Pinpoint the cell where the given text exists, returning its [x, y] midpoint coordinate. 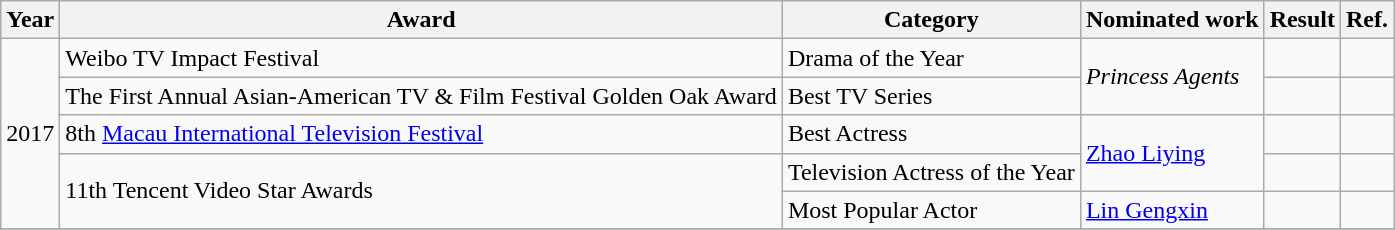
Princess Agents [1172, 77]
The First Annual Asian-American TV & Film Festival Golden Oak Award [422, 96]
Drama of the Year [931, 58]
Nominated work [1172, 20]
Best TV Series [931, 96]
11th Tencent Video Star Awards [422, 191]
Most Popular Actor [931, 210]
Award [422, 20]
Result [1302, 20]
Weibo TV Impact Festival [422, 58]
Television Actress of the Year [931, 172]
Category [931, 20]
2017 [30, 134]
Lin Gengxin [1172, 210]
8th Macau International Television Festival [422, 134]
Best Actress [931, 134]
Ref. [1368, 20]
Zhao Liying [1172, 153]
Year [30, 20]
